Output the (x, y) coordinate of the center of the cell containing the given text.  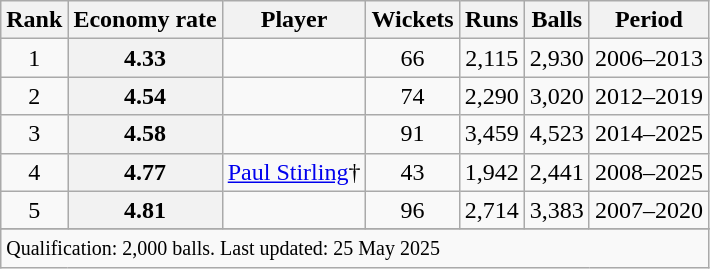
3,383 (556, 210)
4.77 (145, 172)
Runs (492, 20)
43 (412, 172)
96 (412, 210)
4.58 (145, 134)
Paul Stirling† (294, 172)
66 (412, 58)
1 (34, 58)
4.81 (145, 210)
3 (34, 134)
Player (294, 20)
2,714 (492, 210)
4.33 (145, 58)
3,020 (556, 96)
Qualification: 2,000 balls. Last updated: 25 May 2025 (355, 248)
2,930 (556, 58)
4.54 (145, 96)
1,942 (492, 172)
2007–2020 (648, 210)
Rank (34, 20)
4 (34, 172)
4,523 (556, 134)
2014–2025 (648, 134)
2,290 (492, 96)
5 (34, 210)
Economy rate (145, 20)
2 (34, 96)
2006–2013 (648, 58)
Wickets (412, 20)
2,441 (556, 172)
2012–2019 (648, 96)
Balls (556, 20)
Period (648, 20)
3,459 (492, 134)
2008–2025 (648, 172)
74 (412, 96)
2,115 (492, 58)
91 (412, 134)
